Determine the (x, y) coordinate at the center of the cell enclosing the given text.  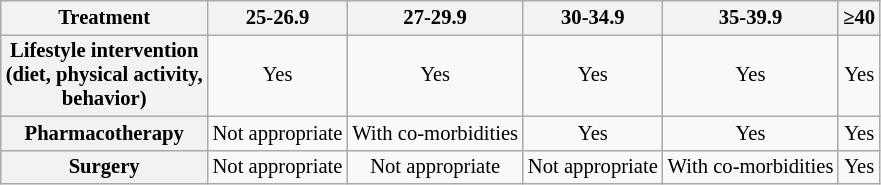
30-34.9 (593, 17)
25-26.9 (278, 17)
Lifestyle intervention(diet, physical activity,behavior) (104, 75)
35-39.9 (751, 17)
Surgery (104, 167)
≥40 (859, 17)
Treatment (104, 17)
Pharmacotherapy (104, 133)
27-29.9 (435, 17)
